Locate the cell with the specified text and output its (X, Y) center coordinate. 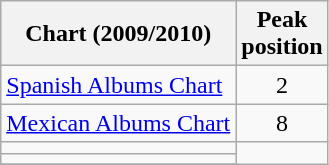
Spanish Albums Chart (118, 85)
Mexican Albums Chart (118, 123)
Peakposition (282, 34)
8 (282, 123)
Chart (2009/2010) (118, 34)
2 (282, 85)
